Identify which cell holds the provided text, then report its [X, Y] central coordinate. 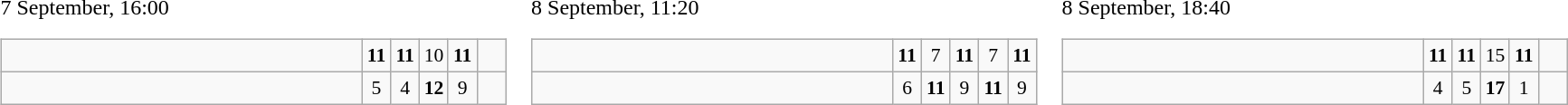
6 [908, 88]
1 [1524, 88]
12 [434, 88]
17 [1496, 88]
15 [1496, 56]
10 [434, 56]
